Search for the cell housing the specified text and yield its (X, Y) center coordinate. 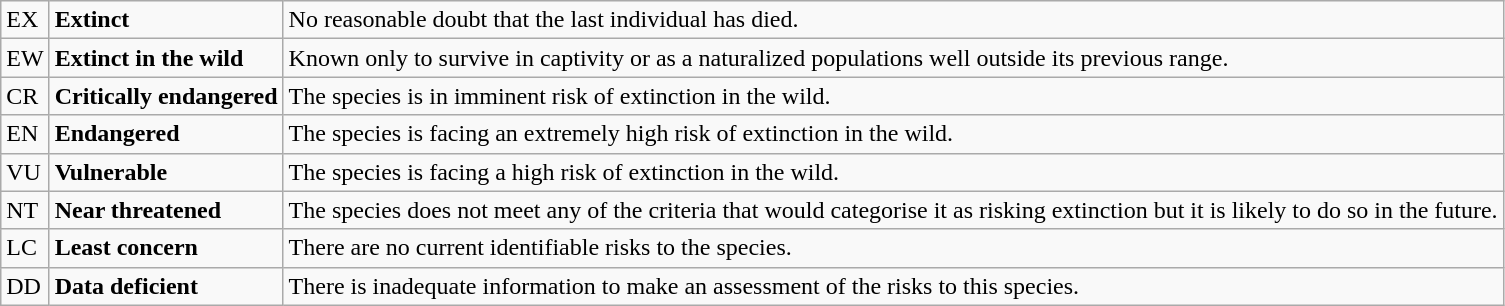
EW (25, 58)
DD (25, 286)
NT (25, 210)
Least concern (166, 248)
Endangered (166, 134)
Critically endangered (166, 96)
There are no current identifiable risks to the species. (893, 248)
Known only to survive in captivity or as a naturalized populations well outside its previous range. (893, 58)
EN (25, 134)
The species does not meet any of the criteria that would categorise it as risking extinction but it is likely to do so in the future. (893, 210)
Vulnerable (166, 172)
Extinct in the wild (166, 58)
Data deficient (166, 286)
The species is facing an extremely high risk of extinction in the wild. (893, 134)
Extinct (166, 20)
The species is in imminent risk of extinction in the wild. (893, 96)
EX (25, 20)
LC (25, 248)
VU (25, 172)
Near threatened (166, 210)
CR (25, 96)
The species is facing a high risk of extinction in the wild. (893, 172)
No reasonable doubt that the last individual has died. (893, 20)
There is inadequate information to make an assessment of the risks to this species. (893, 286)
